Provide the (x, y) coordinate of the cell's center where the given text is located.  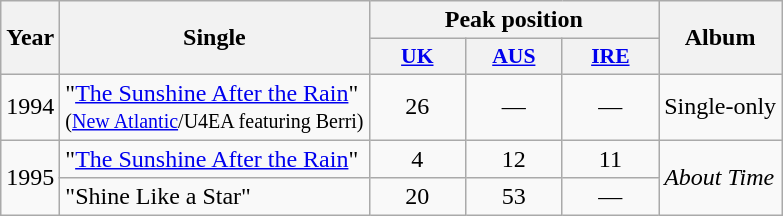
Single-only (720, 106)
"The Sunshine After the Rain" (214, 159)
11 (610, 159)
UK (418, 57)
"The Sunshine After the Rain"(New Atlantic/U4EA featuring Berri) (214, 106)
26 (418, 106)
12 (514, 159)
AUS (514, 57)
Album (720, 38)
4 (418, 159)
Single (214, 38)
20 (418, 197)
Year (30, 38)
1994 (30, 106)
Peak position (514, 20)
"Shine Like a Star" (214, 197)
IRE (610, 57)
About Time (720, 178)
53 (514, 197)
1995 (30, 178)
